Identify which cell holds the provided text, then report its [x, y] central coordinate. 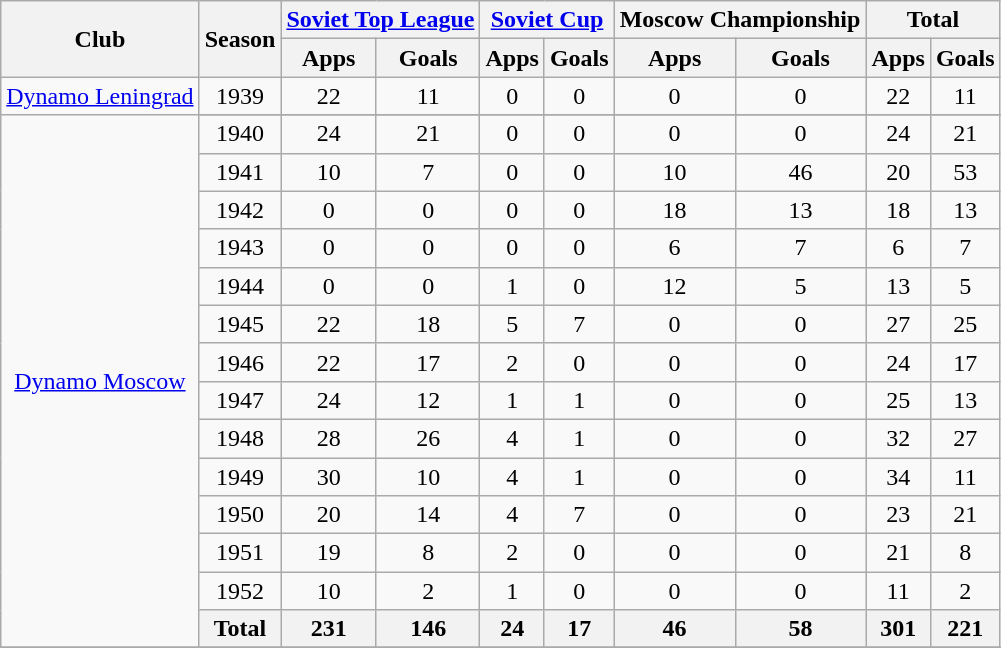
Club [100, 39]
30 [329, 477]
146 [428, 629]
23 [898, 515]
1944 [240, 286]
Dynamo Leningrad [100, 96]
Season [240, 39]
28 [329, 438]
14 [428, 515]
19 [329, 553]
58 [800, 629]
53 [965, 172]
32 [898, 438]
1949 [240, 477]
1947 [240, 400]
Dynamo Moscow [100, 382]
1950 [240, 515]
301 [898, 629]
1948 [240, 438]
231 [329, 629]
1951 [240, 553]
Moscow Championship [740, 20]
1941 [240, 172]
Soviet Top League [380, 20]
1939 [240, 96]
221 [965, 629]
1952 [240, 591]
1940 [240, 134]
1943 [240, 248]
Soviet Cup [547, 20]
1946 [240, 362]
34 [898, 477]
26 [428, 438]
1942 [240, 210]
1945 [240, 324]
